Determine the [x, y] coordinate at the center of the cell enclosing the given text.  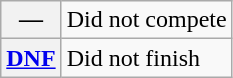
DNF [31, 58]
— [31, 20]
Did not finish [146, 58]
Did not compete [146, 20]
